Find where the given text appears and provide that cell's center as (x, y) coordinate. 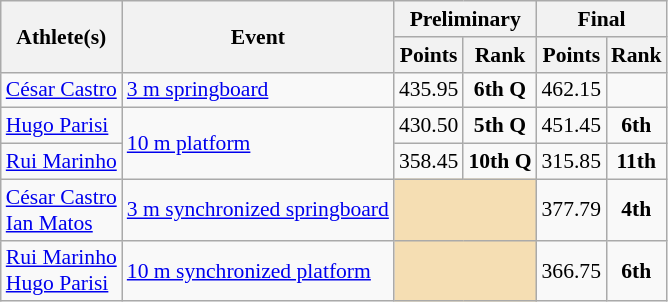
462.15 (572, 90)
5th Q (500, 126)
3 m springboard (258, 90)
3 m synchronized springboard (258, 210)
451.45 (572, 126)
10 m platform (258, 144)
6th Q (500, 90)
Rui MarinhoHugo Parisi (62, 270)
Preliminary (466, 19)
César CastroIan Matos (62, 210)
377.79 (572, 210)
Athlete(s) (62, 36)
4th (636, 210)
10th Q (500, 162)
César Castro (62, 90)
Hugo Parisi (62, 126)
366.75 (572, 270)
Final (602, 19)
11th (636, 162)
358.45 (428, 162)
315.85 (572, 162)
430.50 (428, 126)
435.95 (428, 90)
Rui Marinho (62, 162)
Event (258, 36)
10 m synchronized platform (258, 270)
